Determine the (x, y) coordinate at the center of the cell enclosing the given text.  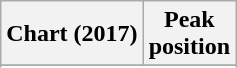
Chart (2017) (72, 34)
Peak position (189, 34)
